Return [X, Y] of the center of cell containing provided text 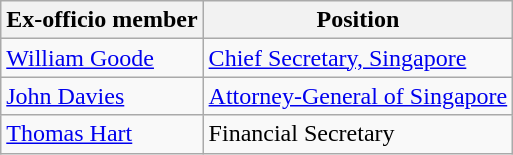
Ex-officio member [102, 20]
Chief Secretary, Singapore [358, 58]
Thomas Hart [102, 134]
Attorney-General of Singapore [358, 96]
John Davies [102, 96]
William Goode [102, 58]
Position [358, 20]
Financial Secretary [358, 134]
